Detect which cell encompasses the target text, then output its (x, y) center coordinate. 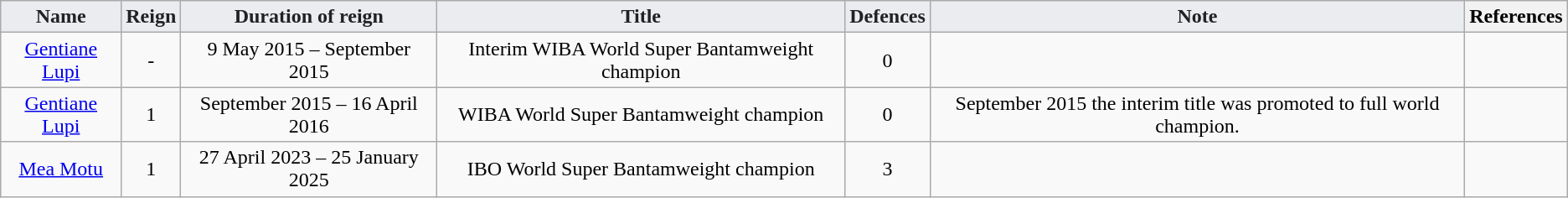
References (1516, 17)
WIBA World Super Bantamweight champion (642, 114)
Reign (151, 17)
Interim WIBA World Super Bantamweight champion (642, 60)
Title (642, 17)
Note (1197, 17)
- (151, 60)
Duration of reign (309, 17)
September 2015 the interim title was promoted to full world champion. (1197, 114)
September 2015 – 16 April 2016 (309, 114)
Defences (888, 17)
27 April 2023 – 25 January 2025 (309, 169)
9 May 2015 – September 2015 (309, 60)
IBO World Super Bantamweight champion (642, 169)
Mea Motu (61, 169)
Name (61, 17)
3 (888, 169)
